Search for the cell housing the specified text and yield its [X, Y] center coordinate. 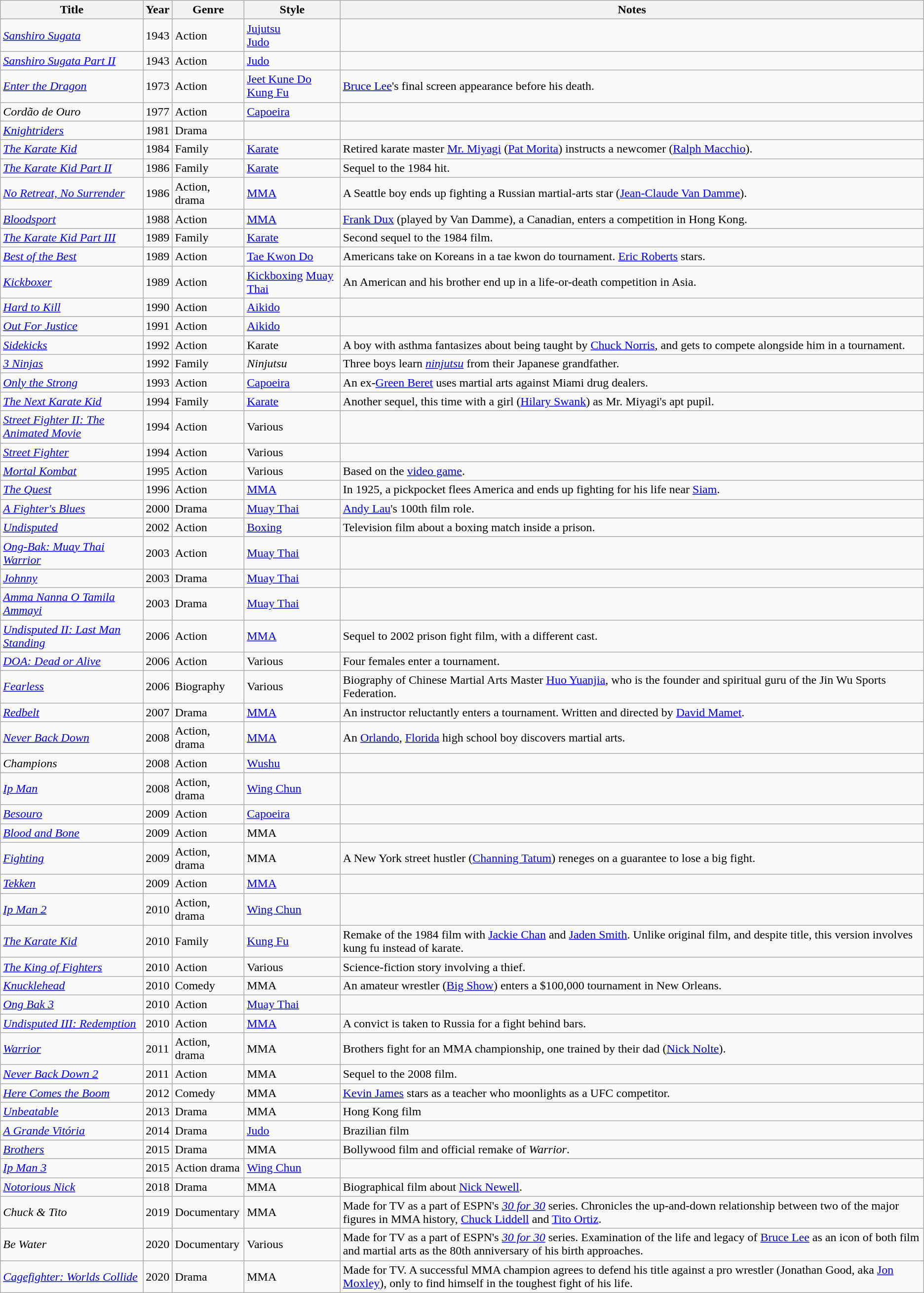
Kickboxer [72, 281]
Besouro [72, 814]
Blood and Bone [72, 833]
Second sequel to the 1984 film. [632, 237]
Sequel to the 2008 film. [632, 1074]
The Karate Kid Part III [72, 237]
A boy with asthma fantasizes about being taught by Chuck Norris, and gets to compete alongside him in a tournament. [632, 345]
JujutsuJudo [292, 36]
A convict is taken to Russia for a fight behind bars. [632, 1023]
1996 [158, 490]
Never Back Down 2 [72, 1074]
Americans take on Koreans in a tae kwon do tournament. Eric Roberts stars. [632, 256]
Sanshiro Sugata [72, 36]
Cordão de Ouro [72, 112]
Only the Strong [72, 383]
1995 [158, 471]
Notorious Nick [72, 1187]
Notes [632, 10]
Bloodsport [72, 219]
Warrior [72, 1049]
Frank Dux (played by Van Damme), a Canadian, enters a competition in Hong Kong. [632, 219]
Ip Man [72, 789]
Biographical film about Nick Newell. [632, 1187]
Sanshiro Sugata Part II [72, 61]
Andy Lau's 100th film role. [632, 509]
A New York street hustler (Channing Tatum) reneges on a guarantee to lose a big fight. [632, 858]
Mortal Kombat [72, 471]
Retired karate master Mr. Miyagi (Pat Morita) instructs a newcomer (Ralph Macchio). [632, 149]
Genre [208, 10]
Based on the video game. [632, 471]
Kevin James stars as a teacher who moonlights as a UFC competitor. [632, 1093]
Enter the Dragon [72, 86]
In 1925, a pickpocket flees America and ends up fighting for his life near Siam. [632, 490]
Street Fighter II: The Animated Movie [72, 427]
Be Water [72, 1244]
Brothers fight for an MMA championship, one trained by their dad (Nick Nolte). [632, 1049]
Brazilian film [632, 1131]
The Quest [72, 490]
A Grande Vitória [72, 1131]
2000 [158, 509]
Unbeatable [72, 1112]
Sequel to the 1984 hit. [632, 168]
No Retreat, No Surrender [72, 194]
Sequel to 2002 prison fight film, with a different cast. [632, 636]
Biography [208, 687]
2019 [158, 1213]
Title [72, 10]
Boxing [292, 527]
Amma Nanna O Tamila Ammayi [72, 603]
Fighting [72, 858]
Undisputed [72, 527]
Johnny [72, 578]
Fearless [72, 687]
Three boys learn ninjutsu from their Japanese grandfather. [632, 364]
Ip Man 3 [72, 1168]
Style [292, 10]
Hong Kong film [632, 1112]
Ong-Bak: Muay Thai Warrior [72, 553]
A Fighter's Blues [72, 509]
DOA: Dead or Alive [72, 662]
The Karate Kid Part II [72, 168]
Cagefighter: Worlds Collide [72, 1277]
Remake of the 1984 film with Jackie Chan and Jaden Smith. Unlike original film, and despite title, this version involves kung fu instead of karate. [632, 941]
A Seattle boy ends up fighting a Russian martial-arts star (Jean-Claude Van Damme). [632, 194]
Never Back Down [72, 738]
Action drama [208, 1168]
Out For Justice [72, 326]
Biography of Chinese Martial Arts Master Huo Yuanjia, who is the founder and spiritual guru of the Jin Wu Sports Federation. [632, 687]
An instructor reluctantly enters a tournament. Written and directed by David Mamet. [632, 712]
Knightriders [72, 130]
1993 [158, 383]
Bruce Lee's final screen appearance before his death. [632, 86]
Year [158, 10]
2018 [158, 1187]
Wushu [292, 763]
2002 [158, 527]
An amateur wrestler (Big Show) enters a $100,000 tournament in New Orleans. [632, 985]
Undisputed III: Redemption [72, 1023]
2013 [158, 1112]
1977 [158, 112]
Best of the Best [72, 256]
Ninjutsu [292, 364]
1991 [158, 326]
Television film about a boxing match inside a prison. [632, 527]
Knucklehead [72, 985]
Champions [72, 763]
Here Comes the Boom [72, 1093]
2014 [158, 1131]
Sidekicks [72, 345]
Chuck & Tito [72, 1213]
1990 [158, 308]
2012 [158, 1093]
1988 [158, 219]
Ong Bak 3 [72, 1004]
Hard to Kill [72, 308]
Street Fighter [72, 452]
Four females enter a tournament. [632, 662]
1984 [158, 149]
The Next Karate Kid [72, 401]
3 Ninjas [72, 364]
Science-fiction story involving a thief. [632, 967]
Bollywood film and official remake of Warrior. [632, 1149]
Undisputed II: Last Man Standing [72, 636]
An Orlando, Florida high school boy discovers martial arts. [632, 738]
An American and his brother end up in a life-or-death competition in Asia. [632, 281]
1981 [158, 130]
Redbelt [72, 712]
An ex-Green Beret uses martial arts against Miami drug dealers. [632, 383]
Another sequel, this time with a girl (Hilary Swank) as Mr. Miyagi's apt pupil. [632, 401]
Brothers [72, 1149]
Kung Fu [292, 941]
Jeet Kune DoKung Fu [292, 86]
Ip Man 2 [72, 909]
Tekken [72, 884]
1973 [158, 86]
2007 [158, 712]
The King of Fighters [72, 967]
Kickboxing Muay Thai [292, 281]
Tae Kwon Do [292, 256]
